Locate the cell with the specified text and output its [X, Y] center coordinate. 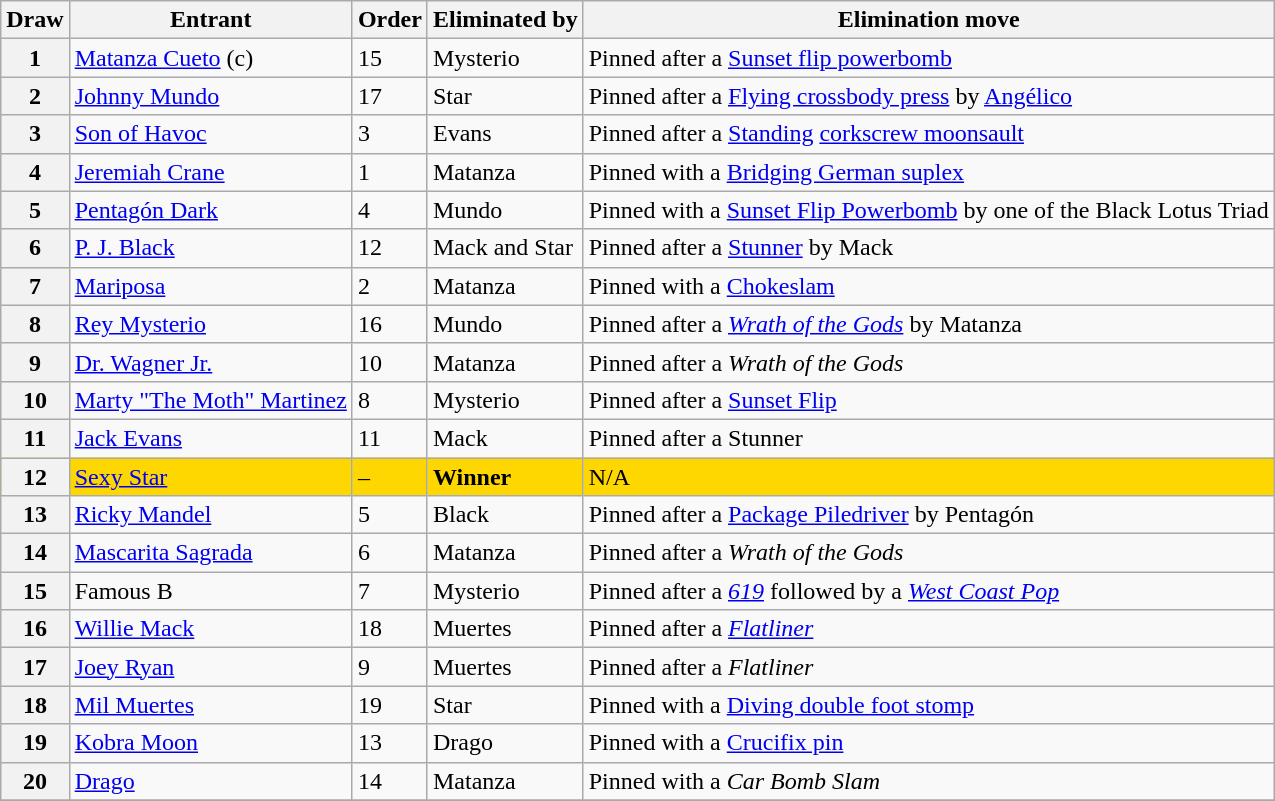
Draw [35, 20]
Pentagón Dark [210, 210]
Dr. Wagner Jr. [210, 362]
Mack [505, 438]
Mascarita Sagrada [210, 553]
Pinned with a Chokeslam [928, 286]
Johnny Mundo [210, 96]
Pinned after a Sunset flip powerbomb [928, 58]
Willie Mack [210, 629]
Jeremiah Crane [210, 172]
– [390, 477]
Pinned after a Sunset Flip [928, 400]
P. J. Black [210, 248]
Pinned with a Car Bomb Slam [928, 781]
Jack Evans [210, 438]
20 [35, 781]
Pinned with a Crucifix pin [928, 743]
Rey Mysterio [210, 324]
Pinned after a Wrath of the Gods by Matanza [928, 324]
Entrant [210, 20]
Matanza Cueto (c) [210, 58]
Joey Ryan [210, 667]
Pinned after a Stunner by Mack [928, 248]
Mariposa [210, 286]
Eliminated by [505, 20]
Pinned with a Bridging German suplex [928, 172]
Son of Havoc [210, 134]
Famous B [210, 591]
Order [390, 20]
Pinned with a Diving double foot stomp [928, 705]
Mil Muertes [210, 705]
Mack and Star [505, 248]
Pinned after a Flying crossbody press by Angélico [928, 96]
N/A [928, 477]
Sexy Star [210, 477]
Winner [505, 477]
Kobra Moon [210, 743]
Pinned after a Standing corkscrew moonsault [928, 134]
Pinned after a 619 followed by a West Coast Pop [928, 591]
Elimination move [928, 20]
Marty "The Moth" Martinez [210, 400]
Evans [505, 134]
Pinned with a Sunset Flip Powerbomb by one of the Black Lotus Triad [928, 210]
Black [505, 515]
Pinned after a Package Piledriver by Pentagón [928, 515]
Ricky Mandel [210, 515]
Pinned after a Stunner [928, 438]
